Determine the [X, Y] coordinate at the center of the cell enclosing the given text.  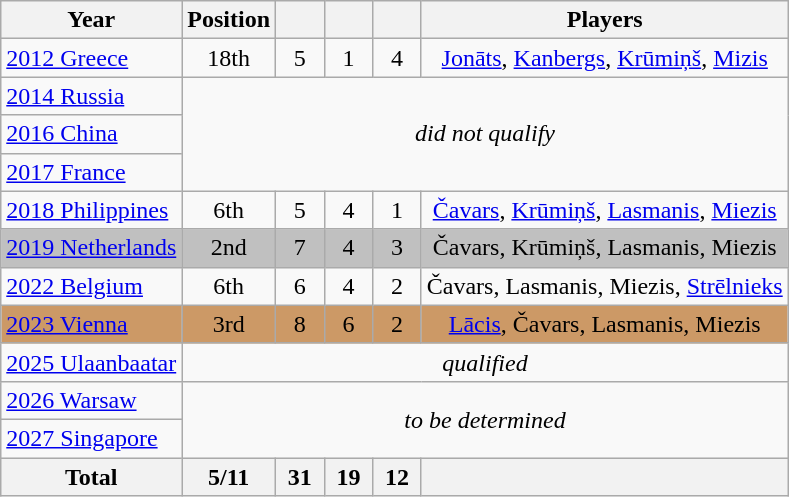
to be determined [485, 419]
2023 Vienna [92, 324]
3 [398, 248]
Position [229, 20]
Players [604, 20]
8 [300, 324]
Čavars, Lasmanis, Miezis, Strēlnieks [604, 286]
2027 Singapore [92, 438]
qualified [485, 362]
2016 China [92, 134]
2019 Netherlands [92, 248]
Jonāts, Kanbergs, Krūmiņš, Mizis [604, 58]
3rd [229, 324]
2nd [229, 248]
2025 Ulaanbaatar [92, 362]
18th [229, 58]
2022 Belgium [92, 286]
12 [398, 477]
5/11 [229, 477]
2026 Warsaw [92, 400]
7 [300, 248]
Total [92, 477]
19 [348, 477]
Lācis, Čavars, Lasmanis, Miezis [604, 324]
2012 Greece [92, 58]
Year [92, 20]
31 [300, 477]
did not qualify [485, 134]
2014 Russia [92, 96]
2018 Philippines [92, 210]
2017 France [92, 172]
